Capture the cell that displays the provided text and extract its (X, Y) central coordinate. 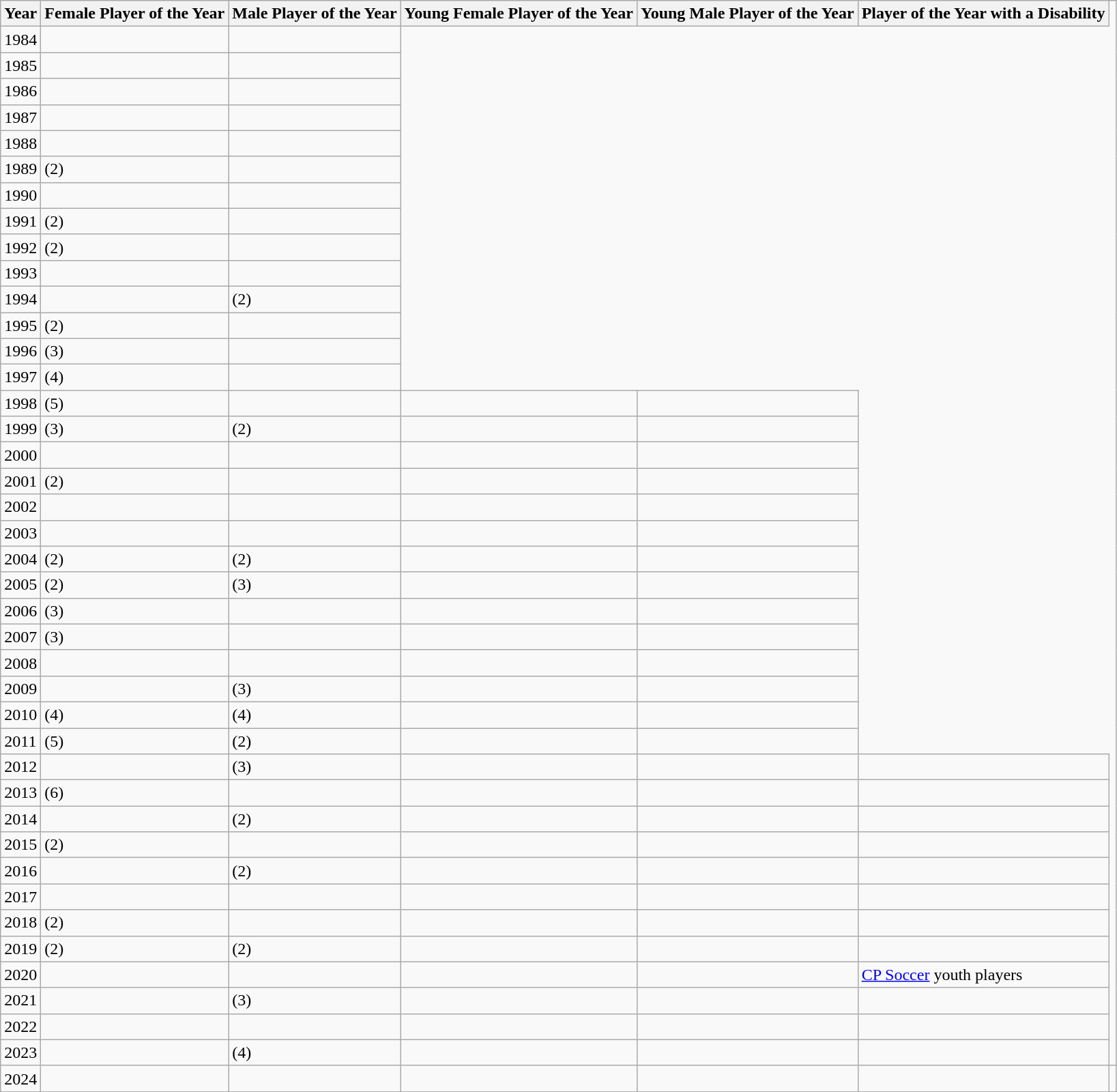
1987 (20, 117)
2016 (20, 871)
2021 (20, 1001)
Young Male Player of the Year (747, 14)
1996 (20, 351)
2011 (20, 741)
2014 (20, 819)
2015 (20, 845)
Player of the Year with a Disability (983, 14)
1997 (20, 377)
Female Player of the Year (135, 14)
2001 (20, 481)
2013 (20, 793)
2020 (20, 975)
2007 (20, 637)
1989 (20, 169)
Male Player of the Year (315, 14)
2004 (20, 559)
1988 (20, 143)
1999 (20, 429)
1994 (20, 299)
2012 (20, 767)
1985 (20, 66)
2019 (20, 949)
2008 (20, 663)
1984 (20, 40)
2009 (20, 689)
1986 (20, 91)
1998 (20, 403)
2017 (20, 897)
2010 (20, 715)
2023 (20, 1052)
CP Soccer youth players (983, 975)
2000 (20, 455)
Young Female Player of the Year (519, 14)
1993 (20, 273)
2002 (20, 507)
2024 (20, 1078)
2006 (20, 611)
1991 (20, 221)
1992 (20, 247)
1990 (20, 195)
(6) (135, 793)
2005 (20, 585)
2022 (20, 1026)
2018 (20, 923)
1995 (20, 326)
2003 (20, 533)
Year (20, 14)
